Capture the cell that displays the provided text and extract its [x, y] central coordinate. 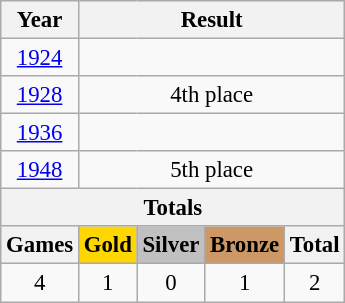
4 [40, 283]
1948 [40, 170]
5th place [211, 170]
1924 [40, 58]
Silver [171, 245]
1936 [40, 133]
2 [314, 283]
Total [314, 245]
Games [40, 245]
Gold [108, 245]
Bronze [245, 245]
1928 [40, 95]
Totals [173, 208]
4th place [211, 95]
Result [211, 20]
0 [171, 283]
Year [40, 20]
